Pinpoint the cell where the given text exists, returning its [x, y] midpoint coordinate. 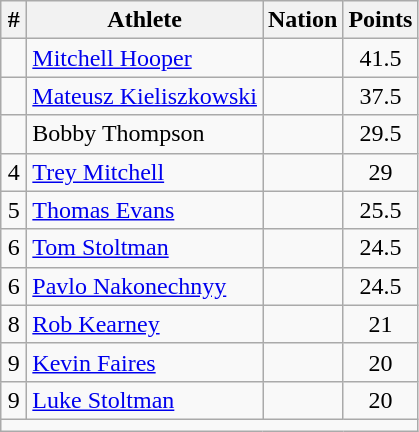
Kevin Faires [145, 362]
Trey Mitchell [145, 172]
Mateusz Kieliszkowski [145, 96]
37.5 [380, 96]
29.5 [380, 134]
# [14, 20]
41.5 [380, 58]
Bobby Thompson [145, 134]
21 [380, 324]
Luke Stoltman [145, 400]
4 [14, 172]
8 [14, 324]
29 [380, 172]
Points [380, 20]
25.5 [380, 210]
5 [14, 210]
Rob Kearney [145, 324]
Mitchell Hooper [145, 58]
Thomas Evans [145, 210]
Athlete [145, 20]
Nation [302, 20]
Pavlo Nakonechnyy [145, 286]
Tom Stoltman [145, 248]
